Provide the [X, Y] coordinate of the cell's center where the given text is located.  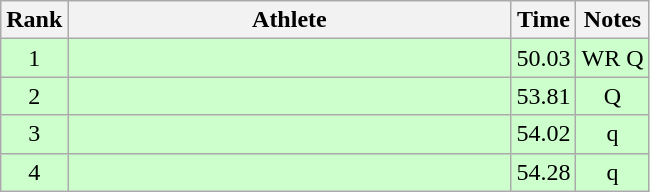
1 [34, 58]
50.03 [544, 58]
Q [612, 96]
Rank [34, 20]
WR Q [612, 58]
2 [34, 96]
3 [34, 134]
54.28 [544, 172]
54.02 [544, 134]
Notes [612, 20]
4 [34, 172]
Time [544, 20]
53.81 [544, 96]
Athlete [290, 20]
